For the text-containing cell, return its midpoint in (x, y) coordinate format. 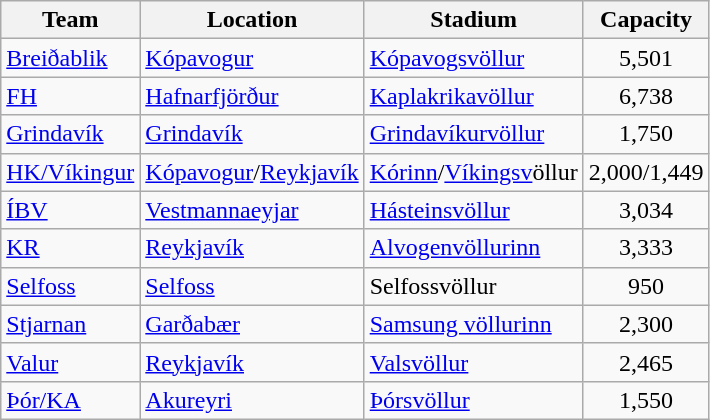
Samsung völlurinn (474, 324)
3,034 (646, 210)
Stjarnan (70, 324)
HK/Víkingur (70, 172)
Selfossvöllur (474, 286)
FH (70, 96)
1,550 (646, 400)
Location (252, 20)
Þór/KA (70, 400)
Kópavogur/Reykjavík (252, 172)
950 (646, 286)
2,465 (646, 362)
Vestmannaeyjar (252, 210)
Hafnarfjörður (252, 96)
Kópavogsvöllur (474, 58)
Grindavíkurvöllur (474, 134)
Team (70, 20)
Stadium (474, 20)
Kópavogur (252, 58)
Capacity (646, 20)
5,501 (646, 58)
2,300 (646, 324)
Hásteinsvöllur (474, 210)
Akureyri (252, 400)
ÍBV (70, 210)
Kórinn/Víkingsvöllur (474, 172)
Garðabær (252, 324)
1,750 (646, 134)
KR (70, 248)
Valsvöllur (474, 362)
Breiðablik (70, 58)
Kaplakrikavöllur (474, 96)
Alvogenvöllurinn (474, 248)
Þórsvöllur (474, 400)
Valur (70, 362)
6,738 (646, 96)
3,333 (646, 248)
2,000/1,449 (646, 172)
